Output the [x, y] coordinate of the center of the cell containing the given text.  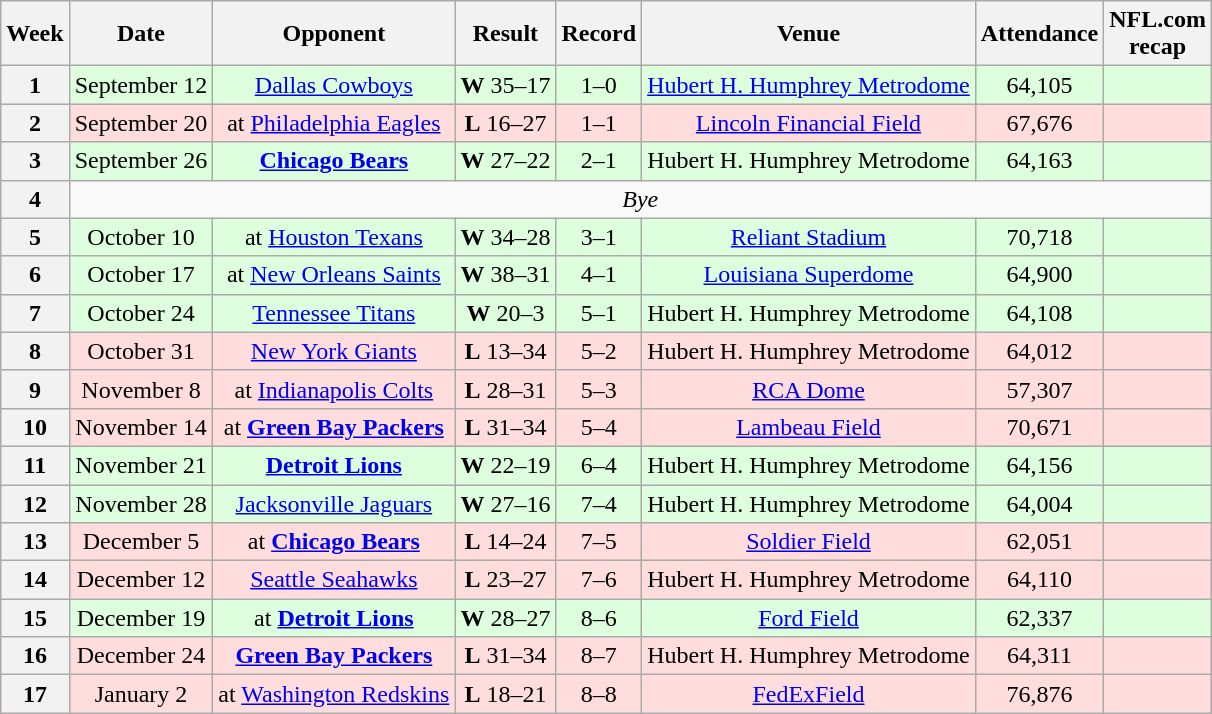
at Philadelphia Eagles [334, 123]
New York Giants [334, 351]
Green Bay Packers [334, 656]
Lambeau Field [809, 427]
FedExField [809, 694]
64,012 [1039, 351]
W 35–17 [506, 85]
W 22–19 [506, 465]
November 28 [141, 503]
1–1 [599, 123]
64,311 [1039, 656]
8 [35, 351]
62,051 [1039, 542]
64,004 [1039, 503]
7 [35, 313]
December 12 [141, 580]
November 8 [141, 389]
8–6 [599, 618]
at Green Bay Packers [334, 427]
at Chicago Bears [334, 542]
October 24 [141, 313]
70,718 [1039, 237]
W 20–3 [506, 313]
14 [35, 580]
15 [35, 618]
17 [35, 694]
October 17 [141, 275]
September 20 [141, 123]
16 [35, 656]
November 21 [141, 465]
at Detroit Lions [334, 618]
W 28–27 [506, 618]
1 [35, 85]
Louisiana Superdome [809, 275]
Tennessee Titans [334, 313]
W 38–31 [506, 275]
64,108 [1039, 313]
L 28–31 [506, 389]
RCA Dome [809, 389]
L 16–27 [506, 123]
5–4 [599, 427]
January 2 [141, 694]
5 [35, 237]
4 [35, 199]
1–0 [599, 85]
4–1 [599, 275]
76,876 [1039, 694]
2–1 [599, 161]
64,163 [1039, 161]
7–6 [599, 580]
64,105 [1039, 85]
8–7 [599, 656]
13 [35, 542]
Date [141, 34]
at Houston Texans [334, 237]
3 [35, 161]
NFL.comrecap [1158, 34]
70,671 [1039, 427]
W 27–16 [506, 503]
6 [35, 275]
2 [35, 123]
L 14–24 [506, 542]
7–5 [599, 542]
Lincoln Financial Field [809, 123]
12 [35, 503]
11 [35, 465]
7–4 [599, 503]
6–4 [599, 465]
57,307 [1039, 389]
5–3 [599, 389]
64,110 [1039, 580]
Reliant Stadium [809, 237]
at Washington Redskins [334, 694]
10 [35, 427]
8–8 [599, 694]
Dallas Cowboys [334, 85]
at Indianapolis Colts [334, 389]
L 23–27 [506, 580]
Attendance [1039, 34]
Chicago Bears [334, 161]
64,156 [1039, 465]
W 34–28 [506, 237]
Result [506, 34]
Soldier Field [809, 542]
64,900 [1039, 275]
Detroit Lions [334, 465]
67,676 [1039, 123]
December 5 [141, 542]
9 [35, 389]
Bye [640, 199]
October 31 [141, 351]
Jacksonville Jaguars [334, 503]
November 14 [141, 427]
5–2 [599, 351]
October 10 [141, 237]
Opponent [334, 34]
December 19 [141, 618]
September 26 [141, 161]
December 24 [141, 656]
L 13–34 [506, 351]
L 18–21 [506, 694]
at New Orleans Saints [334, 275]
September 12 [141, 85]
Seattle Seahawks [334, 580]
Record [599, 34]
Week [35, 34]
5–1 [599, 313]
Ford Field [809, 618]
W 27–22 [506, 161]
Venue [809, 34]
3–1 [599, 237]
62,337 [1039, 618]
